Determine the [x, y] coordinate at the center of the cell enclosing the given text.  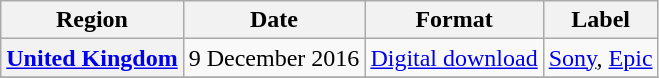
Date [274, 20]
Label [600, 20]
Region [92, 20]
Format [454, 20]
9 December 2016 [274, 58]
United Kingdom [92, 58]
Digital download [454, 58]
Sony, Epic [600, 58]
